Scan for the cell matching the given text and deliver its (X, Y) coordinate at center. 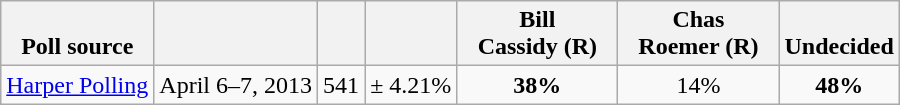
Undecided (839, 34)
14% (698, 85)
48% (839, 85)
Harper Polling (78, 85)
38% (538, 85)
± 4.21% (411, 85)
541 (342, 85)
ChasRoemer (R) (698, 34)
BillCassidy (R) (538, 34)
Poll source (78, 34)
April 6–7, 2013 (236, 85)
